Extract the (X, Y) coordinate from the center of the cell holding the provided text.  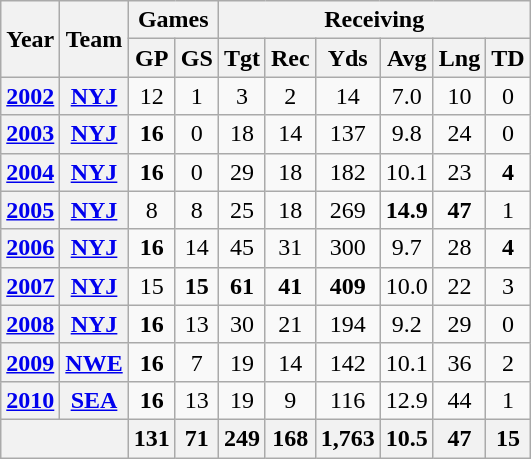
24 (459, 134)
2004 (30, 172)
Avg (406, 58)
12 (152, 96)
9.8 (406, 134)
Team (94, 39)
44 (459, 400)
71 (196, 438)
300 (348, 248)
TD (508, 58)
Lng (459, 58)
31 (290, 248)
25 (242, 210)
61 (242, 286)
2007 (30, 286)
Rec (290, 58)
137 (348, 134)
12.9 (406, 400)
9 (290, 400)
2008 (30, 324)
30 (242, 324)
Receiving (374, 20)
45 (242, 248)
10.5 (406, 438)
9.2 (406, 324)
14.9 (406, 210)
182 (348, 172)
Yds (348, 58)
194 (348, 324)
7 (196, 362)
GS (196, 58)
10 (459, 96)
36 (459, 362)
10.0 (406, 286)
142 (348, 362)
2006 (30, 248)
NWE (94, 362)
Year (30, 39)
249 (242, 438)
116 (348, 400)
2003 (30, 134)
22 (459, 286)
168 (290, 438)
Games (173, 20)
Tgt (242, 58)
7.0 (406, 96)
409 (348, 286)
21 (290, 324)
2009 (30, 362)
SEA (94, 400)
1,763 (348, 438)
9.7 (406, 248)
2005 (30, 210)
28 (459, 248)
23 (459, 172)
131 (152, 438)
2010 (30, 400)
GP (152, 58)
41 (290, 286)
269 (348, 210)
2002 (30, 96)
